Find where the given text appears and provide that cell's center as [x, y] coordinate. 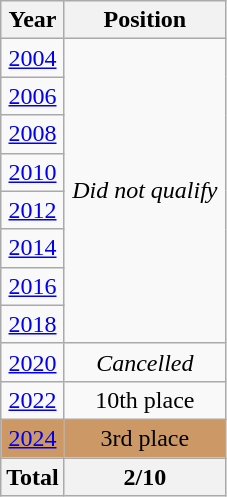
2014 [33, 248]
2/10 [144, 477]
2004 [33, 58]
Year [33, 20]
2006 [33, 96]
2012 [33, 210]
2024 [33, 438]
2020 [33, 362]
2008 [33, 134]
2018 [33, 324]
3rd place [144, 438]
Total [33, 477]
2010 [33, 172]
10th place [144, 400]
Did not qualify [144, 191]
2016 [33, 286]
Cancelled [144, 362]
2022 [33, 400]
Position [144, 20]
